Identify which cell holds the provided text, then report its (x, y) central coordinate. 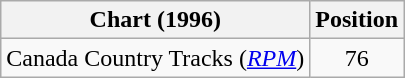
76 (357, 58)
Canada Country Tracks (RPM) (156, 58)
Chart (1996) (156, 20)
Position (357, 20)
